Locate the cell with the specified text and output its [x, y] center coordinate. 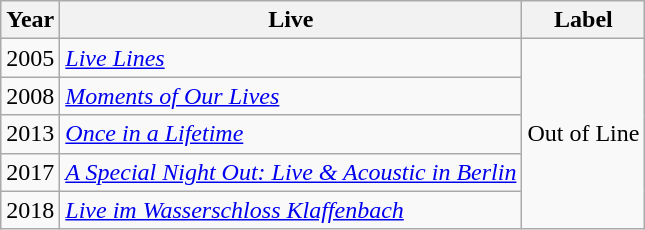
2017 [30, 172]
Year [30, 20]
2013 [30, 134]
Live Lines [291, 58]
Live [291, 20]
Once in a Lifetime [291, 134]
Out of Line [584, 134]
2018 [30, 210]
Label [584, 20]
Live im Wasserschloss Klaffenbach [291, 210]
A Special Night Out: Live & Acoustic in Berlin [291, 172]
2008 [30, 96]
Moments of Our Lives [291, 96]
2005 [30, 58]
